Capture the cell that displays the provided text and extract its [X, Y] central coordinate. 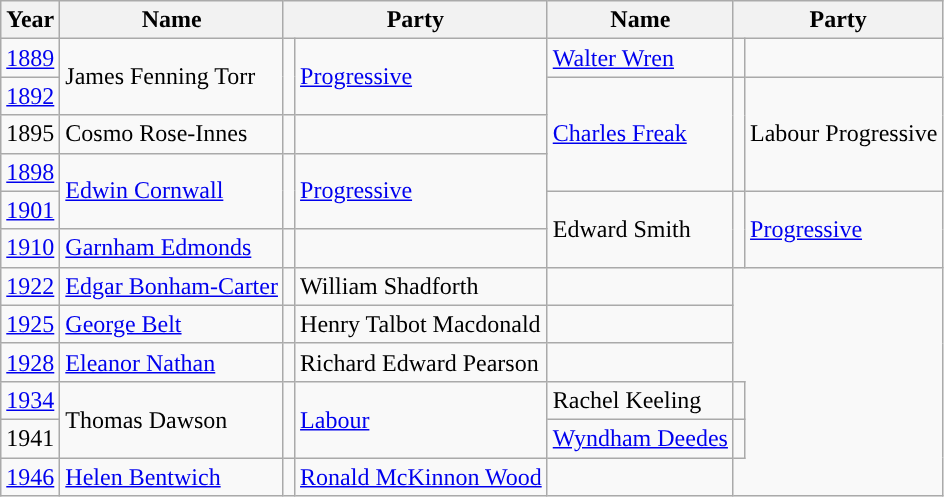
1895 [30, 134]
Edgar Bonham-Carter [172, 286]
Garnham Edmonds [172, 248]
1898 [30, 172]
1910 [30, 248]
James Fenning Torr [172, 77]
1934 [30, 400]
1928 [30, 362]
Charles Freak [640, 134]
William Shadforth [422, 286]
1922 [30, 286]
Henry Talbot Macdonald [422, 324]
Thomas Dawson [172, 419]
Eleanor Nathan [172, 362]
1941 [30, 438]
Edward Smith [640, 229]
Rachel Keeling [640, 400]
1892 [30, 96]
Cosmo Rose-Innes [172, 134]
1889 [30, 58]
Wyndham Deedes [640, 438]
Labour [422, 419]
Edwin Cornwall [172, 191]
1925 [30, 324]
Helen Bentwich [172, 477]
1946 [30, 477]
George Belt [172, 324]
1901 [30, 210]
Year [30, 20]
Labour Progressive [844, 134]
Ronald McKinnon Wood [422, 477]
Walter Wren [640, 58]
Richard Edward Pearson [422, 362]
